Provide the [x, y] coordinate of the cell's center where the given text is located.  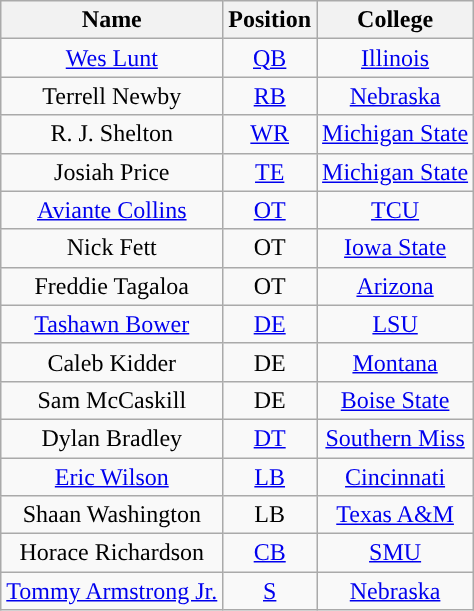
Aviante Collins [112, 210]
Dylan Bradley [112, 438]
QB [270, 58]
TCU [396, 210]
Freddie Tagaloa [112, 286]
Caleb Kidder [112, 362]
Name [112, 20]
Horace Richardson [112, 553]
Terrell Newby [112, 96]
CB [270, 553]
Montana [396, 362]
Cincinnati [396, 477]
Sam McCaskill [112, 400]
Eric Wilson [112, 477]
WR [270, 134]
S [270, 591]
Tommy Armstrong Jr. [112, 591]
Texas A&M [396, 515]
Southern Miss [396, 438]
Shaan Washington [112, 515]
College [396, 20]
Nick Fett [112, 248]
Josiah Price [112, 172]
Boise State [396, 400]
TE [270, 172]
R. J. Shelton [112, 134]
Iowa State [396, 248]
RB [270, 96]
Illinois [396, 58]
DT [270, 438]
Wes Lunt [112, 58]
SMU [396, 553]
Tashawn Bower [112, 324]
LSU [396, 324]
Position [270, 20]
Arizona [396, 286]
